For the text-containing cell, return its midpoint in [X, Y] coordinate format. 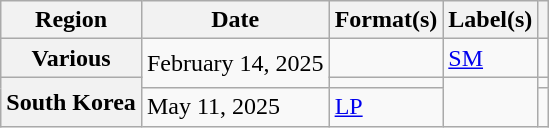
Date [235, 20]
May 11, 2025 [235, 107]
LP [386, 107]
Various [72, 58]
February 14, 2025 [235, 64]
Label(s) [490, 20]
Format(s) [386, 20]
SM [490, 58]
South Korea [72, 102]
Region [72, 20]
